Capture the cell that displays the provided text and extract its [X, Y] central coordinate. 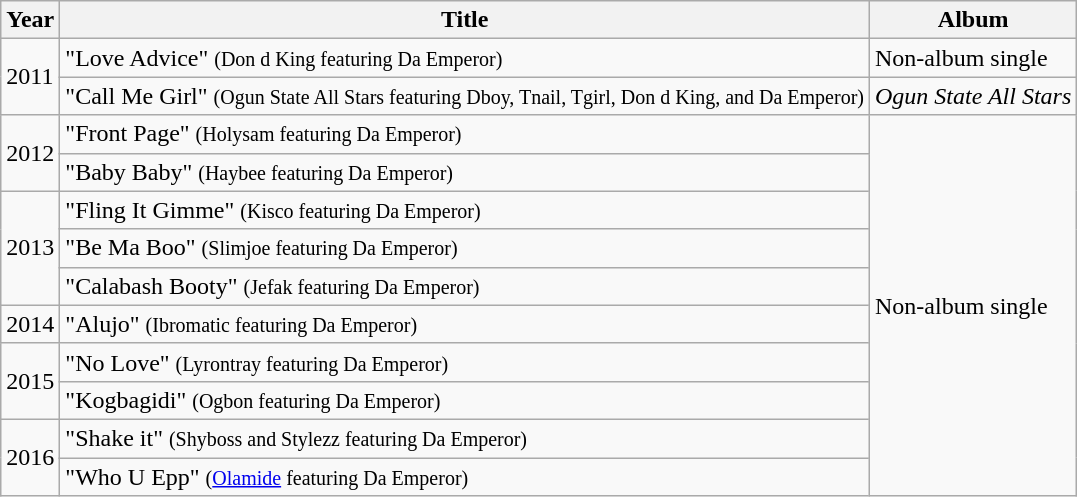
Year [30, 20]
"Fling It Gimme" (Kisco featuring Da Emperor) [465, 210]
2016 [30, 457]
2011 [30, 77]
2014 [30, 324]
"Call Me Girl" (Ogun State All Stars featuring Dboy, Tnail, Tgirl, Don d King, and Da Emperor) [465, 96]
2013 [30, 248]
Ogun State All Stars [974, 96]
"Kogbagidi" (Ogbon featuring Da Emperor) [465, 400]
"Front Page" (Holysam featuring Da Emperor) [465, 134]
"No Love" (Lyrontray featuring Da Emperor) [465, 362]
"Be Ma Boo" (Slimjoe featuring Da Emperor) [465, 248]
"Love Advice" (Don d King featuring Da Emperor) [465, 58]
"Alujo" (Ibromatic featuring Da Emperor) [465, 324]
Title [465, 20]
"Baby Baby" (Haybee featuring Da Emperor) [465, 172]
2015 [30, 381]
"Calabash Booty" (Jefak featuring Da Emperor) [465, 286]
2012 [30, 153]
Album [974, 20]
"Who U Epp" (Olamide featuring Da Emperor) [465, 477]
"Shake it" (Shyboss and Stylezz featuring Da Emperor) [465, 438]
